Pinpoint the cell where the given text exists, returning its [x, y] midpoint coordinate. 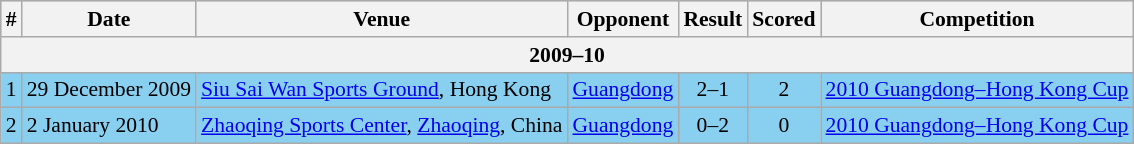
2–1 [712, 90]
# [12, 19]
Siu Sai Wan Sports Ground, Hong Kong [382, 90]
Result [712, 19]
Date [109, 19]
Scored [784, 19]
Venue [382, 19]
2 January 2010 [109, 126]
Competition [978, 19]
29 December 2009 [109, 90]
0–2 [712, 126]
1 [12, 90]
Zhaoqing Sports Center, Zhaoqing, China [382, 126]
Opponent [622, 19]
0 [784, 126]
2009–10 [568, 55]
